Capture the cell that displays the provided text and extract its [x, y] central coordinate. 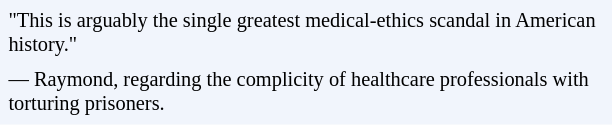
— Raymond, regarding the complicity of healthcare professionals with torturing prisoners. [306, 92]
"This is arguably the single greatest medical-ethics scandal in American history." [306, 34]
